Capture the cell that displays the provided text and extract its [x, y] central coordinate. 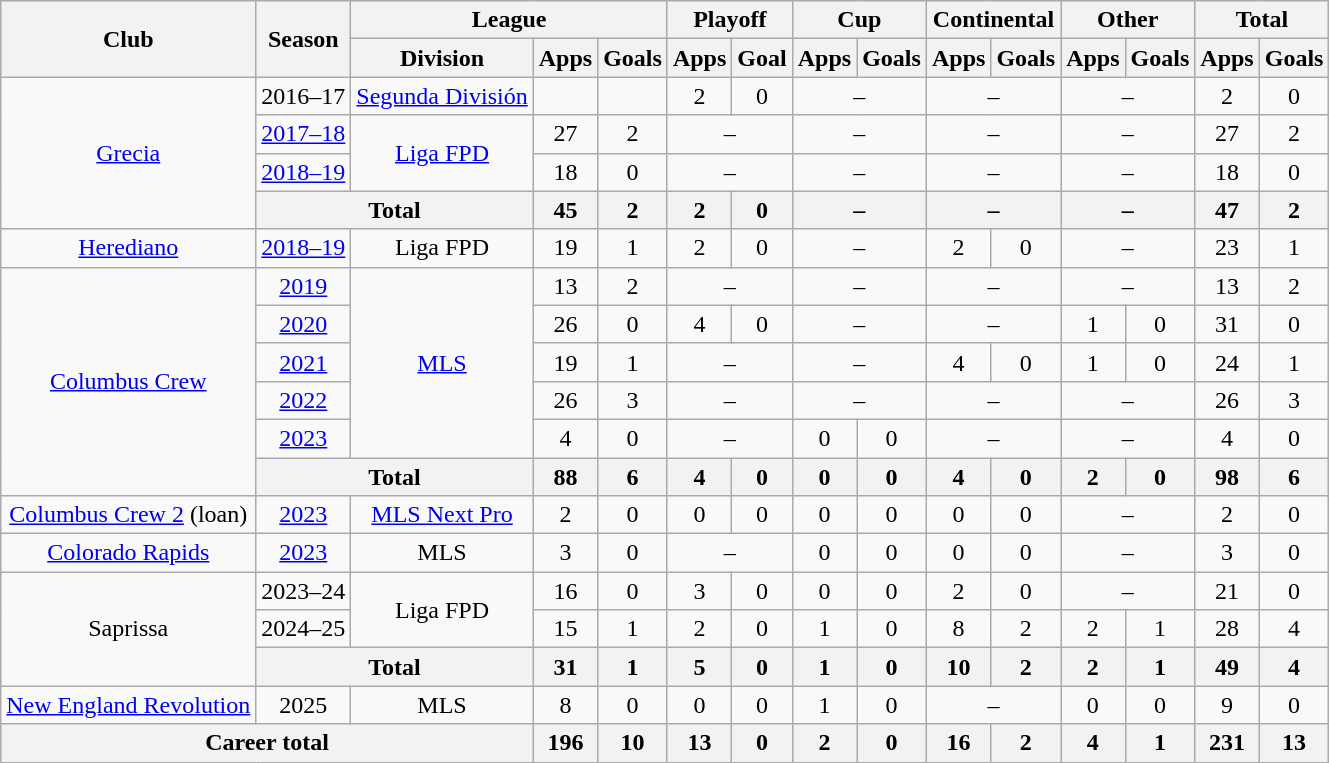
Other [1128, 20]
Colorado Rapids [128, 553]
Cup [859, 20]
Saprissa [128, 629]
League [510, 20]
Season [304, 39]
2016–17 [304, 96]
Playoff [730, 20]
47 [1227, 210]
2020 [304, 324]
5 [699, 667]
2019 [304, 286]
2021 [304, 362]
88 [565, 477]
2025 [304, 705]
15 [565, 629]
49 [1227, 667]
Grecia [128, 153]
45 [565, 210]
Club [128, 39]
21 [1227, 591]
Division [442, 58]
MLS Next Pro [442, 515]
New England Revolution [128, 705]
98 [1227, 477]
Herediano [128, 248]
24 [1227, 362]
196 [565, 743]
2022 [304, 400]
9 [1227, 705]
Continental [993, 20]
Segunda División [442, 96]
231 [1227, 743]
2024–25 [304, 629]
2017–18 [304, 134]
23 [1227, 248]
28 [1227, 629]
Career total [267, 743]
Columbus Crew [128, 381]
Columbus Crew 2 (loan) [128, 515]
Goal [762, 58]
2023–24 [304, 591]
